Provide the (X, Y) coordinate of the cell's center where the given text is located.  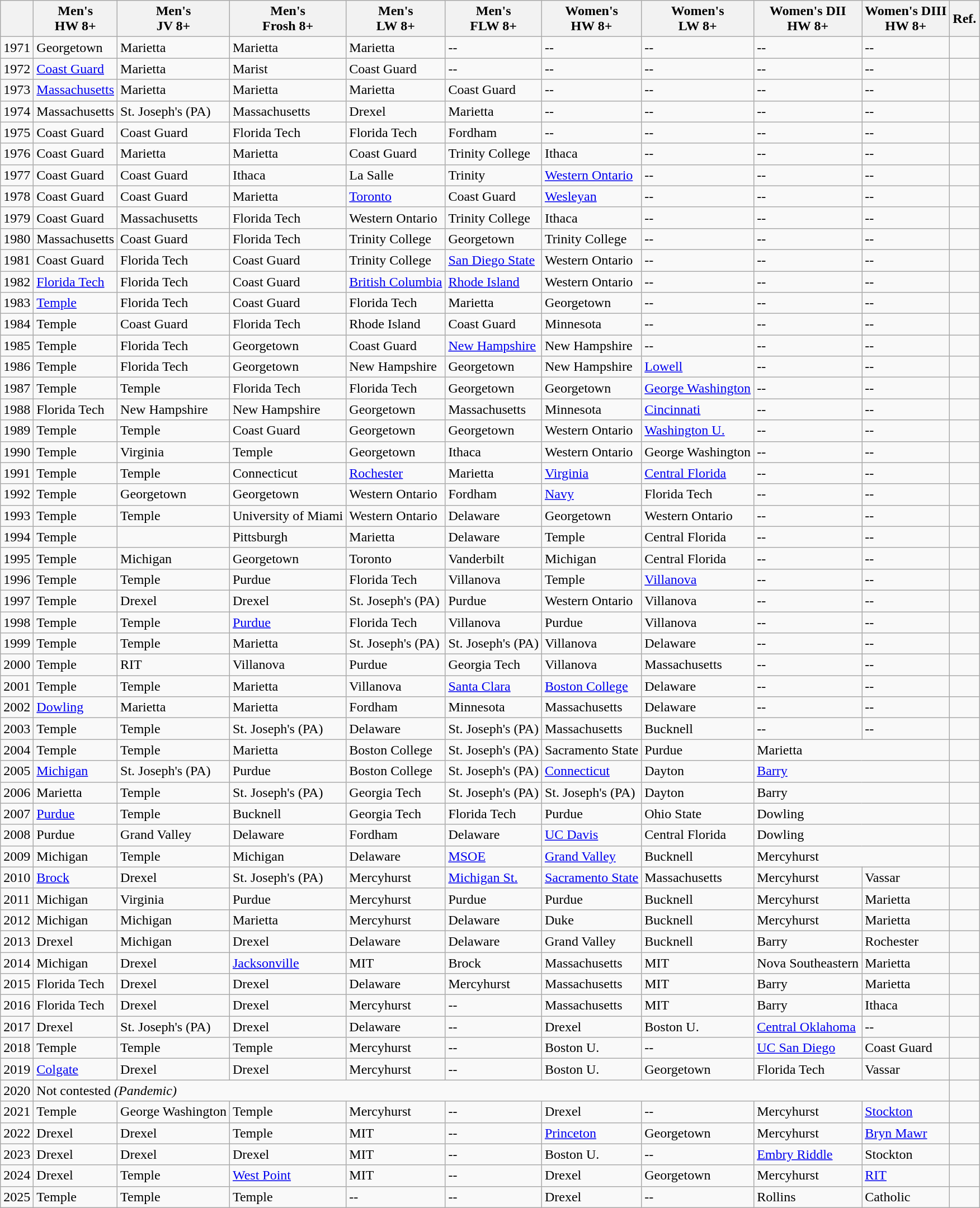
Men's JV 8+ (173, 19)
2008 (17, 835)
1990 (17, 452)
1978 (17, 196)
MSOE (493, 856)
Central Oklahoma (808, 1027)
Ref. (964, 19)
Princeton (591, 1133)
Colgate (76, 1069)
Santa Clara (493, 686)
1980 (17, 239)
Duke (591, 920)
1986 (17, 367)
2014 (17, 962)
1975 (17, 133)
1974 (17, 111)
Not contested (Pandemic) (492, 1091)
1991 (17, 473)
2015 (17, 984)
Trinity (493, 175)
2005 (17, 771)
1981 (17, 260)
1984 (17, 324)
Rollins (808, 1197)
2003 (17, 729)
British Columbia (396, 281)
1987 (17, 388)
1979 (17, 218)
Ohio State (698, 814)
Bryn Mawr (906, 1133)
1976 (17, 154)
2011 (17, 899)
2010 (17, 877)
1972 (17, 69)
2016 (17, 1006)
2019 (17, 1069)
2023 (17, 1154)
Nova Southeastern (808, 962)
2002 (17, 707)
Men's HW 8+ (76, 19)
2022 (17, 1133)
Vanderbilt (493, 558)
2025 (17, 1197)
La Salle (396, 175)
1973 (17, 90)
2009 (17, 856)
1985 (17, 346)
1982 (17, 281)
1997 (17, 601)
2006 (17, 792)
1983 (17, 303)
2001 (17, 686)
Men's LW 8+ (396, 19)
2021 (17, 1112)
2020 (17, 1091)
Lowell (698, 367)
Men's FLW 8+ (493, 19)
2018 (17, 1048)
2017 (17, 1027)
1971 (17, 48)
Wesleyan (591, 196)
Michigan St. (493, 877)
UC San Diego (808, 1048)
Pittsburgh (288, 537)
Women's LW 8+ (698, 19)
1988 (17, 409)
1996 (17, 579)
Cincinnati (698, 409)
1994 (17, 537)
Catholic (906, 1197)
1989 (17, 431)
2007 (17, 814)
San Diego State (493, 260)
2004 (17, 750)
Washington U. (698, 431)
University of Miami (288, 516)
1999 (17, 644)
1992 (17, 494)
Navy (591, 494)
1993 (17, 516)
1995 (17, 558)
Women's HW 8+ (591, 19)
Women's DIII HW 8+ (906, 19)
UC Davis (591, 835)
1977 (17, 175)
2000 (17, 665)
Marist (288, 69)
2012 (17, 920)
Jacksonville (288, 962)
Women's DII HW 8+ (808, 19)
2024 (17, 1176)
Embry Riddle (808, 1154)
West Point (288, 1176)
1998 (17, 622)
Men's Frosh 8+ (288, 19)
2013 (17, 941)
